Output the [X, Y] coordinate of the center of the cell containing the given text.  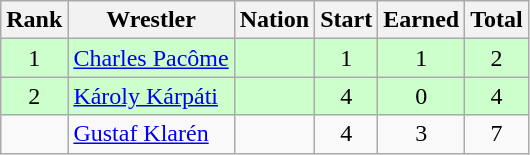
Nation [274, 20]
Gustaf Klarén [151, 134]
3 [422, 134]
7 [497, 134]
Rank [34, 20]
Wrestler [151, 20]
Start [346, 20]
Earned [422, 20]
0 [422, 96]
Károly Kárpáti [151, 96]
Charles Pacôme [151, 58]
Total [497, 20]
